Provide the [x, y] coordinate of the cell's center where the given text is located.  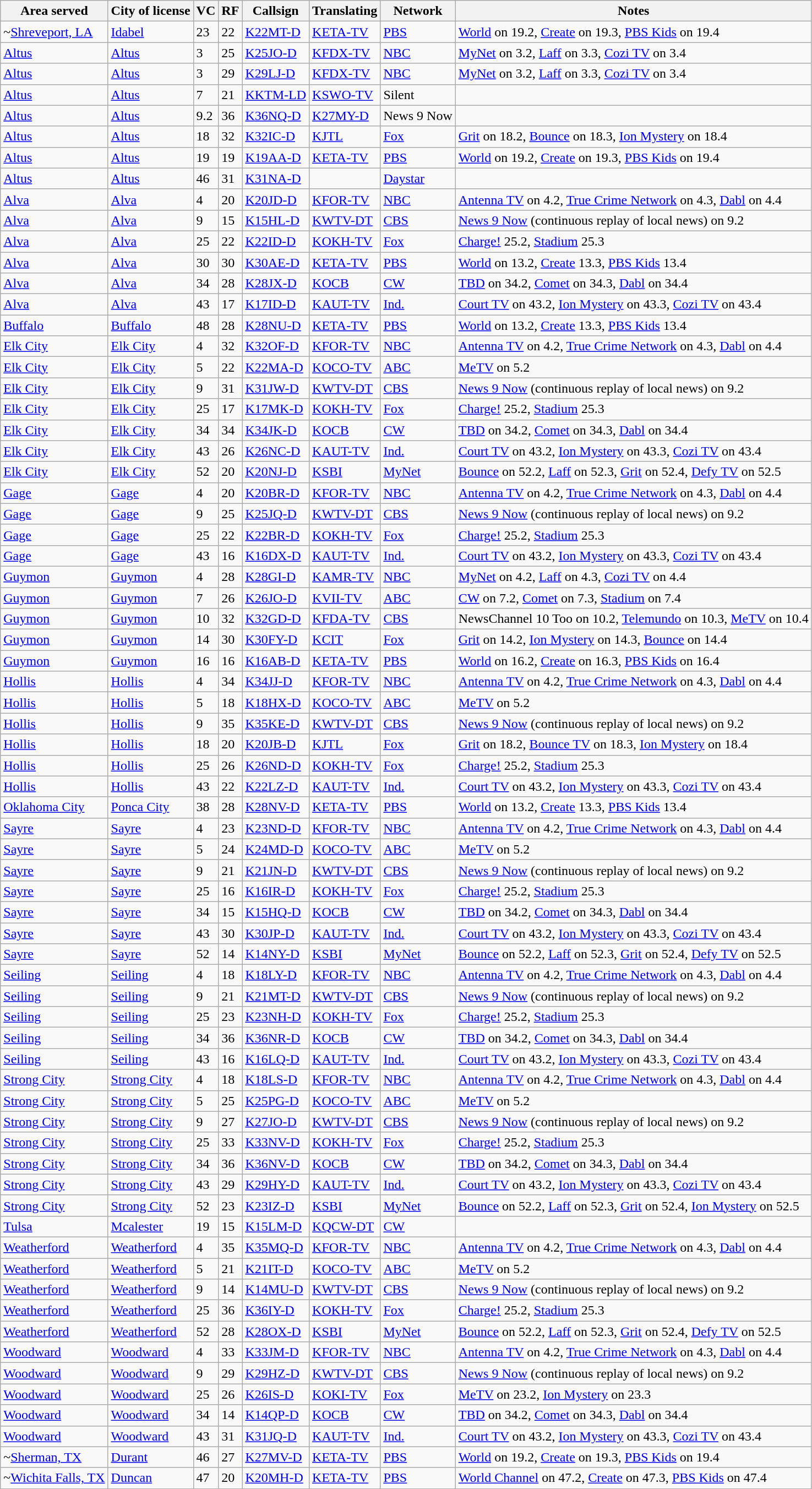
K21JN-D [276, 870]
K17MK-D [276, 409]
K15LM-D [276, 1226]
K18LY-D [276, 975]
K23NH-D [276, 1017]
K32OF-D [276, 346]
Network [418, 11]
K30AE-D [276, 263]
K25JQ-D [276, 514]
K34JJ-D [276, 682]
K23ND-D [276, 828]
K21MT-D [276, 996]
K20JD-D [276, 199]
K20JB-D [276, 745]
K26JO-D [276, 597]
K29HY-D [276, 1184]
K14NY-D [276, 954]
K15HL-D [276, 220]
K24MD-D [276, 849]
K34JK-D [276, 430]
K26NC-D [276, 451]
K27MY-D [345, 116]
~Shreveport, LA [54, 32]
K30JP-D [276, 933]
K22MT-D [276, 32]
World Channel on 47.2, Create on 47.3, PBS Kids on 47.4 [633, 1478]
K14MU-D [276, 1290]
Bounce on 52.2, Laff on 52.3, Grit on 52.4, Ion Mystery on 52.5 [633, 1205]
KSWO-TV [345, 95]
~Sherman, TX [54, 1457]
38 [206, 807]
K26ND-D [276, 765]
K28JX-D [276, 284]
K16IR-D [276, 891]
K26IS-D [276, 1394]
K20BR-D [276, 493]
Daystar [418, 178]
K18LS-D [276, 1080]
KFDA-TV [345, 619]
City of license [151, 11]
K25JO-D [276, 53]
K35MQ-D [276, 1247]
48 [206, 325]
KOKI-TV [345, 1394]
K15HQ-D [276, 912]
Callsign [276, 11]
K18HX-D [276, 703]
Oklahoma City [54, 807]
K22ID-D [276, 241]
MyNet on 4.2, Laff on 4.3, Cozi TV on 4.4 [633, 577]
K33JM-D [276, 1352]
Durant [151, 1457]
NewsChannel 10 Too on 10.2, Telemundo on 10.3, MeTV on 10.4 [633, 619]
K35KE-D [276, 724]
K20MH-D [276, 1478]
News 9 Now [418, 116]
K17ID-D [276, 305]
K28NU-D [276, 325]
10 [206, 619]
K22LZ-D [276, 786]
K27MV-D [276, 1457]
MeTV on 23.2, Ion Mystery on 23.3 [633, 1394]
CW on 7.2, Comet on 7.3, Stadium on 7.4 [633, 597]
Area served [54, 11]
K16LQ-D [276, 1059]
K22BR-D [276, 535]
K19AA-D [276, 157]
K30FY-D [276, 640]
K16DX-D [276, 556]
Idabel [151, 32]
K28NV-D [276, 807]
K31JW-D [276, 388]
Translating [345, 11]
Silent [418, 95]
K32IC-D [276, 137]
K32GD-D [276, 619]
K31JQ-D [276, 1436]
KVII-TV [345, 597]
KKTM-LD [276, 95]
Grit on 18.2, Bounce TV on 18.3, Ion Mystery on 18.4 [633, 745]
Duncan [151, 1478]
K27JO-D [276, 1122]
K25PG-D [276, 1101]
K21IT-D [276, 1268]
Tulsa [54, 1226]
K20NJ-D [276, 472]
World on 16.2, Create on 16.3, PBS Kids on 16.4 [633, 661]
K28GI-D [276, 577]
~Wichita Falls, TX [54, 1478]
KQCW-DT [345, 1226]
KCIT [345, 640]
Mcalester [151, 1226]
K36NQ-D [276, 116]
K14QP-D [276, 1415]
47 [206, 1478]
K36IY-D [276, 1311]
K33NV-D [276, 1143]
KAMR-TV [345, 577]
Grit on 14.2, Ion Mystery on 14.3, Bounce on 14.4 [633, 640]
K28OX-D [276, 1332]
K29HZ-D [276, 1373]
Ponca City [151, 807]
9.2 [206, 116]
K36NV-D [276, 1164]
K23IZ-D [276, 1205]
Grit on 18.2, Bounce on 18.3, Ion Mystery on 18.4 [633, 137]
RF [230, 11]
K22MA-D [276, 367]
Notes [633, 11]
K31NA-D [276, 178]
K29LJ-D [276, 74]
K16AB-D [276, 661]
24 [230, 849]
VC [206, 11]
K36NR-D [276, 1038]
